Return the (X, Y) coordinate for the center point of the cell that contains the specified text.  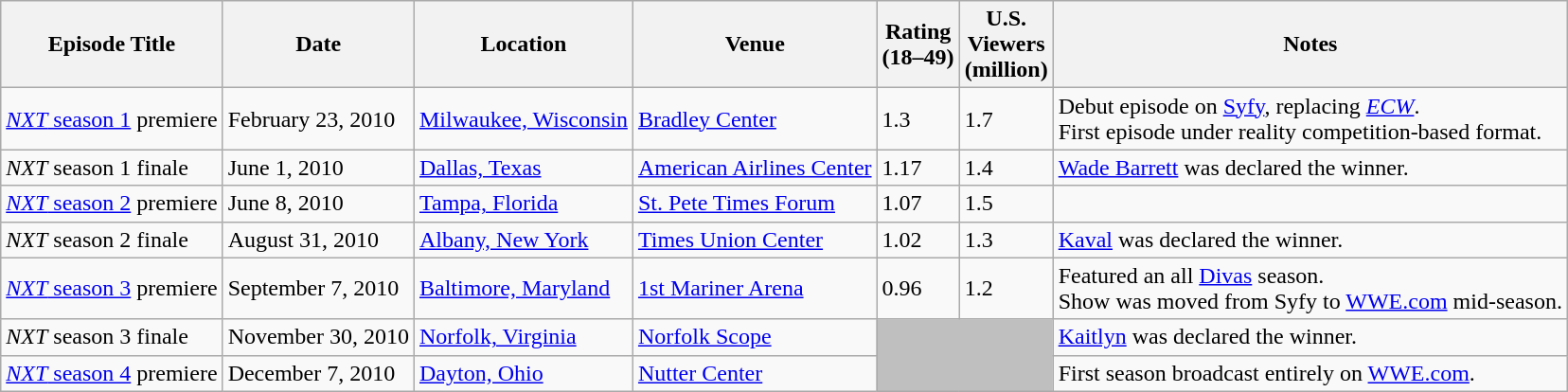
Debut episode on Syfy, replacing ECW.First episode under reality competition-based format. (1310, 119)
Nutter Center (755, 373)
February 23, 2010 (318, 119)
Dallas, Texas (523, 168)
Albany, New York (523, 240)
Featured an all Divas season.Show was moved from Syfy to WWE.com mid-season. (1310, 288)
Notes (1310, 45)
Venue (755, 45)
Kaitlyn was declared the winner. (1310, 337)
NXT season 2 premiere (112, 204)
Dayton, Ohio (523, 373)
Kaval was declared the winner. (1310, 240)
Location (523, 45)
December 7, 2010 (318, 373)
Norfolk, Virginia (523, 337)
1.4 (1006, 168)
NXT season 1 finale (112, 168)
Norfolk Scope (755, 337)
NXT season 3 finale (112, 337)
September 7, 2010 (318, 288)
June 1, 2010 (318, 168)
NXT season 3 premiere (112, 288)
1.7 (1006, 119)
0.96 (918, 288)
Tampa, Florida (523, 204)
Date (318, 45)
U.S.Viewers(million) (1006, 45)
Episode Title (112, 45)
1.2 (1006, 288)
Rating(18–49) (918, 45)
NXT season 2 finale (112, 240)
First season broadcast entirely on WWE.com. (1310, 373)
Bradley Center (755, 119)
NXT season 4 premiere (112, 373)
American Airlines Center (755, 168)
June 8, 2010 (318, 204)
1st Mariner Arena (755, 288)
Times Union Center (755, 240)
NXT season 1 premiere (112, 119)
Baltimore, Maryland (523, 288)
Wade Barrett was declared the winner. (1310, 168)
November 30, 2010 (318, 337)
1.5 (1006, 204)
1.02 (918, 240)
August 31, 2010 (318, 240)
St. Pete Times Forum (755, 204)
1.17 (918, 168)
Milwaukee, Wisconsin (523, 119)
1.07 (918, 204)
